Return the [X, Y] coordinate for the center point of the cell that contains the specified text.  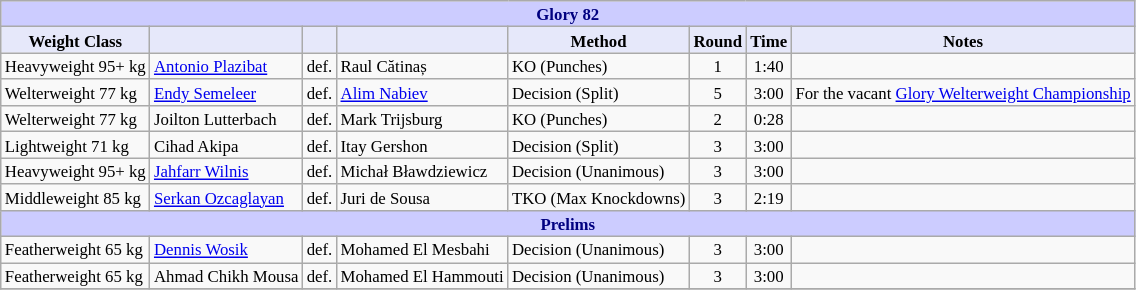
1 [718, 66]
Round [718, 40]
Middleweight 85 kg [76, 197]
5 [718, 93]
0:28 [768, 119]
Michał Bławdziewicz [422, 171]
Weight Class [76, 40]
Serkan Ozcaglayan [226, 197]
Mark Trijsburg [422, 119]
2 [718, 119]
Glory 82 [568, 14]
Joilton Lutterbach [226, 119]
1:40 [768, 66]
Raul Cătinaș [422, 66]
Time [768, 40]
Dennis Wosik [226, 250]
TKO (Max Knockdowns) [599, 197]
Antonio Plazibat [226, 66]
Lightweight 71 kg [76, 145]
For the vacant Glory Welterweight Championship [963, 93]
2:19 [768, 197]
Ahmad Chikh Mousa [226, 276]
Method [599, 40]
Jahfarr Wilnis [226, 171]
Mohamed El Hammouti [422, 276]
Mohamed El Mesbahi [422, 250]
Prelims [568, 224]
Endy Semeleer [226, 93]
Cihad Akipa [226, 145]
Notes [963, 40]
Itay Gershon [422, 145]
Alim Nabiev [422, 93]
Juri de Sousa [422, 197]
